Find where the given text appears and provide that cell's center as [x, y] coordinate. 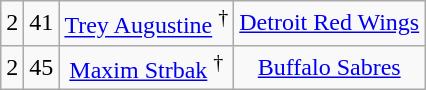
Trey Augustine † [146, 24]
45 [42, 68]
41 [42, 24]
Buffalo Sabres [330, 68]
Maxim Strbak † [146, 68]
Detroit Red Wings [330, 24]
